Return (X, Y) of the center of cell containing provided text 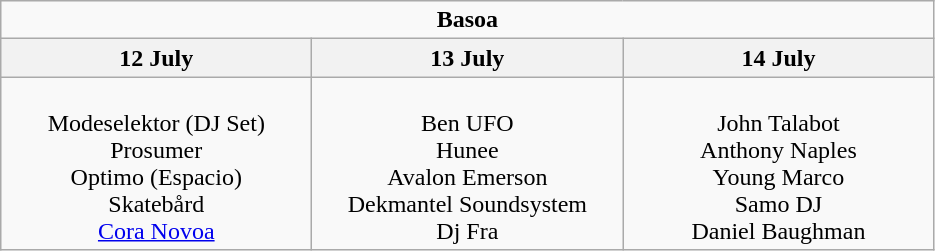
12 July (156, 58)
Modeselektor (DJ Set) Prosumer Optimo (Espacio) Skatebård Cora Novoa (156, 164)
John Talabot Anthony Naples Young Marco Samo DJ Daniel Baughman (778, 164)
Ben UFO HuneeAvalon Emerson Dekmantel Soundsystem Dj Fra (468, 164)
Basoa (468, 20)
14 July (778, 58)
13 July (468, 58)
